For the text-containing cell, return its midpoint in [x, y] coordinate format. 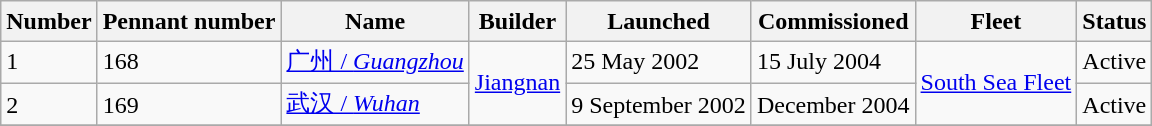
武汉 / Wuhan [375, 104]
South Sea Fleet [996, 84]
Launched [659, 21]
15 July 2004 [833, 62]
Fleet [996, 21]
Status [1114, 21]
25 May 2002 [659, 62]
Number [49, 21]
Commissioned [833, 21]
Pennant number [189, 21]
Builder [517, 21]
广州 / Guangzhou [375, 62]
Jiangnan [517, 84]
169 [189, 104]
December 2004 [833, 104]
9 September 2002 [659, 104]
Name [375, 21]
1 [49, 62]
168 [189, 62]
2 [49, 104]
